Find where the given text appears and provide that cell's center as (x, y) coordinate. 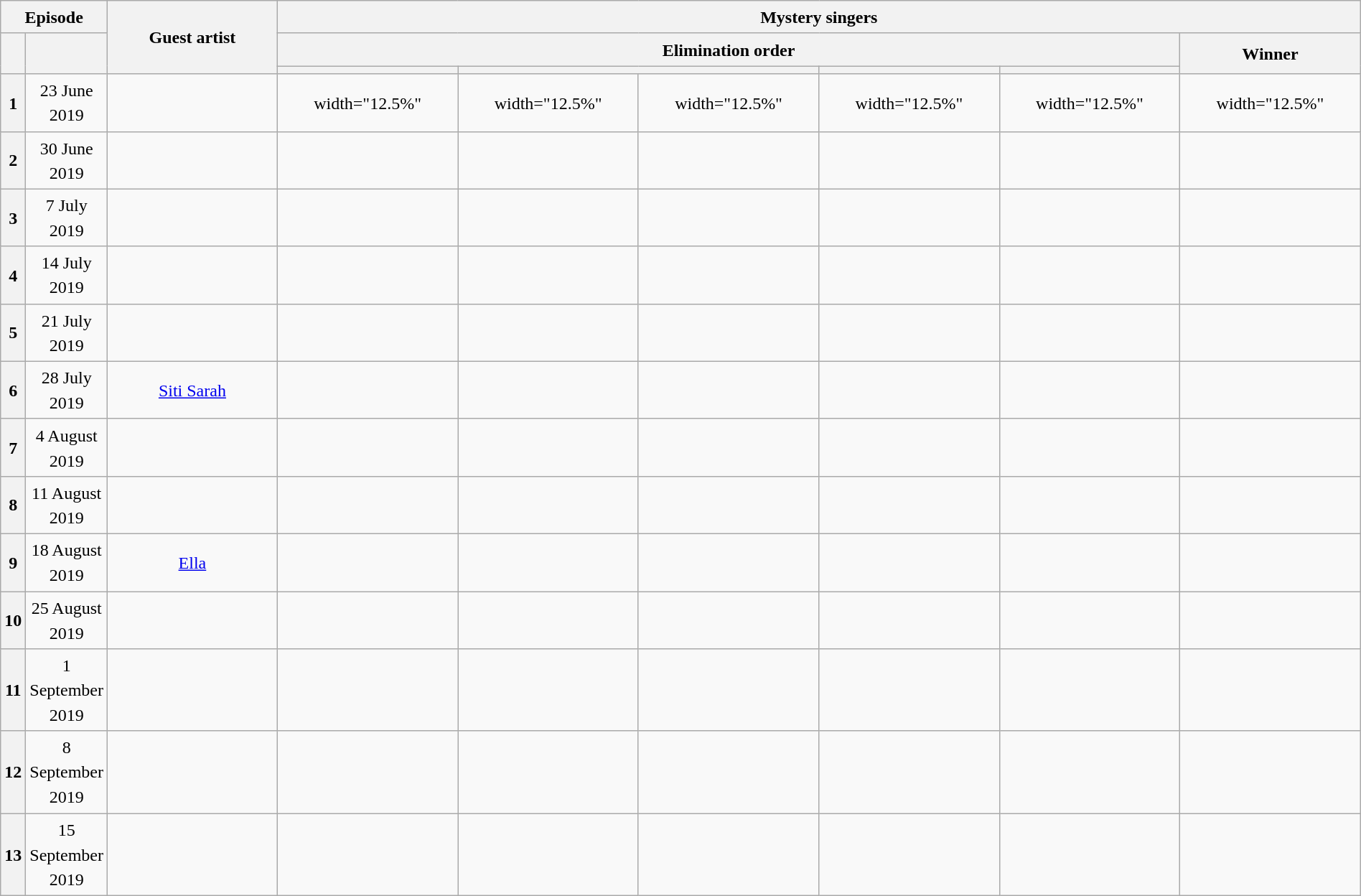
21 July 2019 (67, 332)
13 (13, 854)
Ella (192, 562)
5 (13, 332)
Siti Sarah (192, 390)
9 (13, 562)
4 (13, 275)
3 (13, 218)
Mystery singers (818, 17)
14 July 2019 (67, 275)
18 August 2019 (67, 562)
7 July 2019 (67, 218)
1 September 2019 (67, 691)
23 June 2019 (67, 103)
Winner (1271, 53)
6 (13, 390)
28 July 2019 (67, 390)
12 (13, 773)
7 (13, 447)
4 August 2019 (67, 447)
25 August 2019 (67, 620)
11 August 2019 (67, 505)
Elimination order (728, 50)
8 (13, 505)
11 (13, 691)
30 June 2019 (67, 160)
15 September 2019 (67, 854)
Episode (55, 17)
2 (13, 160)
1 (13, 103)
Guest artist (192, 37)
10 (13, 620)
8 September 2019 (67, 773)
